Provide the [X, Y] coordinate of the cell's center where the given text is located.  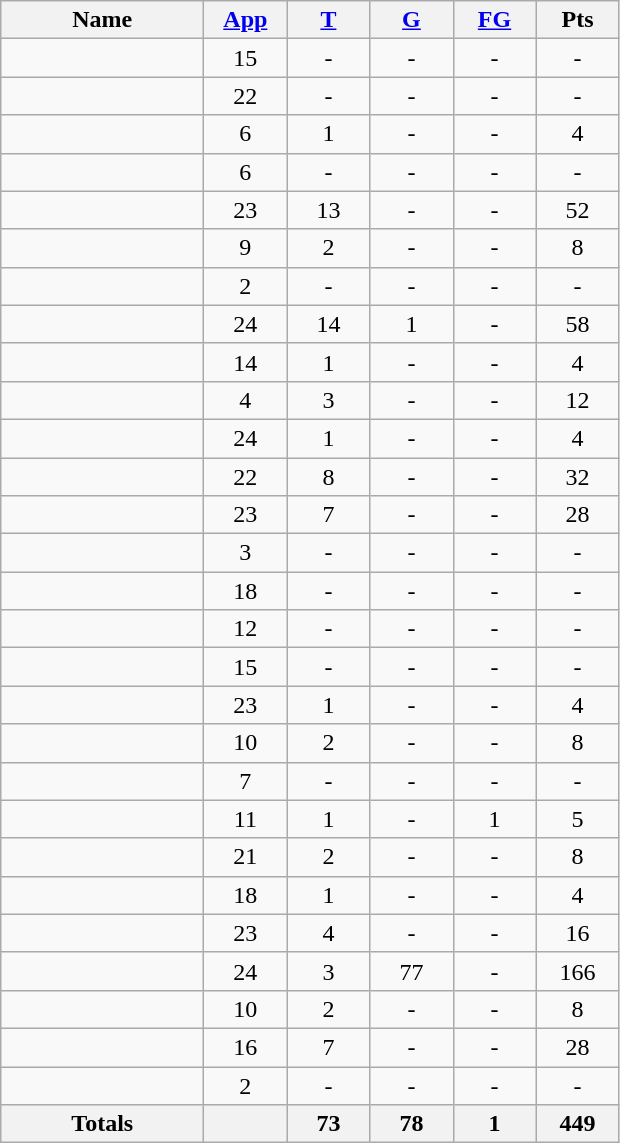
21 [246, 857]
166 [578, 971]
T [328, 20]
5 [578, 819]
52 [578, 210]
Totals [102, 1124]
78 [412, 1124]
App [246, 20]
13 [328, 210]
77 [412, 971]
58 [578, 324]
449 [578, 1124]
11 [246, 819]
G [412, 20]
Pts [578, 20]
73 [328, 1124]
Name [102, 20]
9 [246, 248]
FG [494, 20]
32 [578, 477]
